Return (X, Y) of the center of cell containing provided text 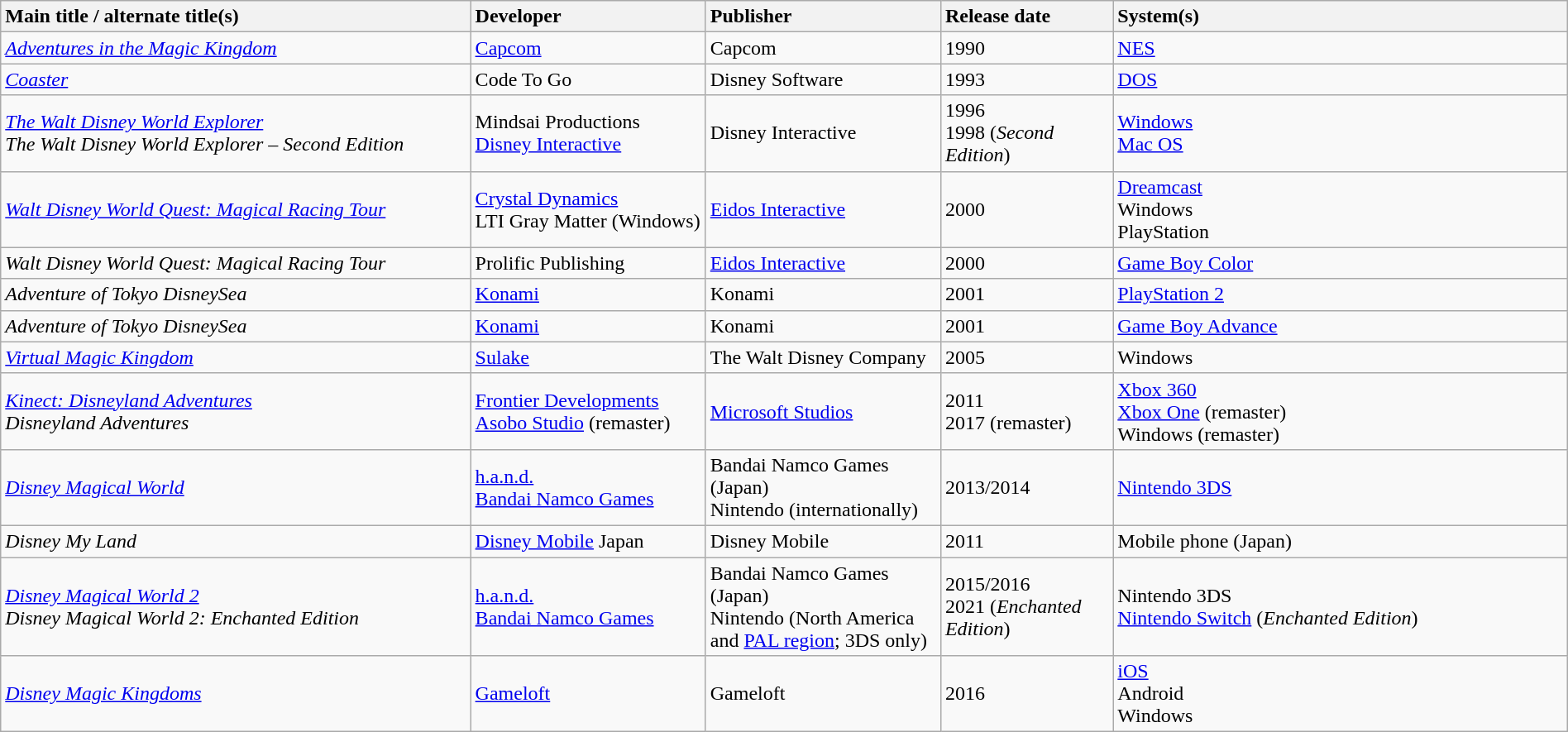
Xbox 360Xbox One (remaster)Windows (remaster) (1340, 411)
System(s) (1340, 17)
NES (1340, 48)
Coaster (236, 79)
Microsoft Studios (823, 411)
The Walt Disney World ExplorerThe Walt Disney World Explorer – Second Edition (236, 133)
2016 (1026, 694)
Prolific Publishing (588, 263)
2011 (1026, 541)
Frontier DevelopmentsAsobo Studio (remaster) (588, 411)
Game Boy Advance (1340, 326)
2015/20162021 (Enchanted Edition) (1026, 607)
Disney My Land (236, 541)
The Walt Disney Company (823, 357)
Game Boy Color (1340, 263)
Adventures in the Magic Kingdom (236, 48)
Disney Mobile (823, 541)
Bandai Namco Games (Japan)Nintendo (North America and PAL region; 3DS only) (823, 607)
Mobile phone (Japan) (1340, 541)
Windows (1340, 357)
Developer (588, 17)
PlayStation 2 (1340, 294)
Code To Go (588, 79)
DreamcastWindowsPlayStation (1340, 209)
Publisher (823, 17)
1993 (1026, 79)
Disney Software (823, 79)
Virtual Magic Kingdom (236, 357)
WindowsMac OS (1340, 133)
Disney Magic Kingdoms (236, 694)
Disney Magical World 2Disney Magical World 2: Enchanted Edition (236, 607)
Disney Interactive (823, 133)
2013/2014 (1026, 487)
Mindsai ProductionsDisney Interactive (588, 133)
Release date (1026, 17)
Nintendo 3DSNintendo Switch (Enchanted Edition) (1340, 607)
Kinect: Disneyland AdventuresDisneyland Adventures (236, 411)
iOSAndroidWindows (1340, 694)
Nintendo 3DS (1340, 487)
Crystal DynamicsLTI Gray Matter (Windows) (588, 209)
Main title / alternate title(s) (236, 17)
Disney Magical World (236, 487)
2005 (1026, 357)
DOS (1340, 79)
1990 (1026, 48)
19961998 (Second Edition) (1026, 133)
Bandai Namco Games (Japan)Nintendo (internationally) (823, 487)
Disney Mobile Japan (588, 541)
20112017 (remaster) (1026, 411)
Sulake (588, 357)
